Pinpoint the cell where the given text exists, returning its (X, Y) midpoint coordinate. 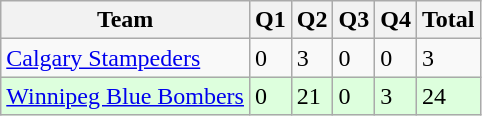
Q1 (270, 20)
Q4 (396, 20)
Q2 (312, 20)
Winnipeg Blue Bombers (126, 96)
Total (448, 20)
21 (312, 96)
Q3 (354, 20)
Team (126, 20)
Calgary Stampeders (126, 58)
24 (448, 96)
